Output the (X, Y) coordinate of the center of the cell containing the given text.  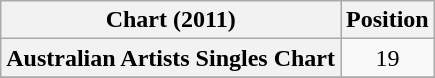
Chart (2011) (171, 20)
Position (387, 20)
Australian Artists Singles Chart (171, 58)
19 (387, 58)
